For the text-containing cell, return its midpoint in [x, y] coordinate format. 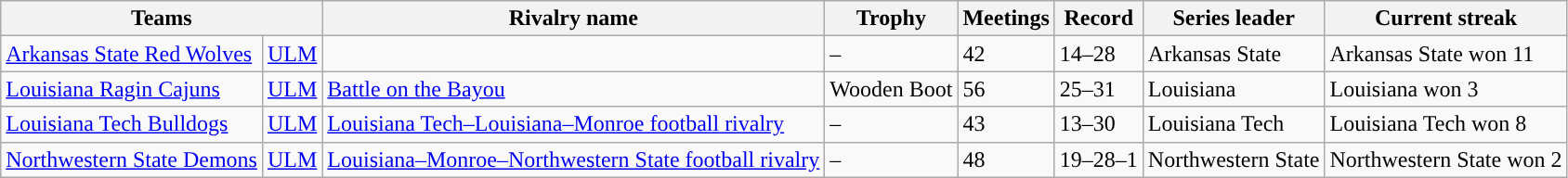
Meetings [1006, 19]
Battle on the Bayou [574, 89]
Record [1098, 19]
Arkansas State Red Wolves [132, 54]
Northwestern State Demons [132, 159]
Arkansas State [1234, 54]
Louisiana–Monroe–Northwestern State football rivalry [574, 159]
19–28–1 [1098, 159]
25–31 [1098, 89]
14–28 [1098, 54]
Series leader [1234, 19]
13–30 [1098, 124]
43 [1006, 124]
Current streak [1445, 19]
Louisiana Tech [1234, 124]
Rivalry name [574, 19]
Louisiana Ragin Cajuns [132, 89]
56 [1006, 89]
Northwestern State [1234, 159]
Northwestern State won 2 [1445, 159]
Louisiana won 3 [1445, 89]
Louisiana [1234, 89]
Wooden Boot [892, 89]
Arkansas State won 11 [1445, 54]
Teams [162, 19]
42 [1006, 54]
Louisiana Tech–Louisiana–Monroe football rivalry [574, 124]
Trophy [892, 19]
48 [1006, 159]
Louisiana Tech won 8 [1445, 124]
Louisiana Tech Bulldogs [132, 124]
